Capture the cell that displays the provided text and extract its (x, y) central coordinate. 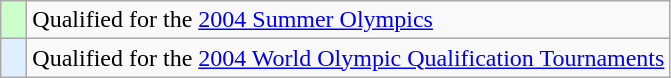
Qualified for the 2004 World Olympic Qualification Tournaments (348, 58)
Qualified for the 2004 Summer Olympics (348, 20)
